Find where the given text appears and provide that cell's center as [X, Y] coordinate. 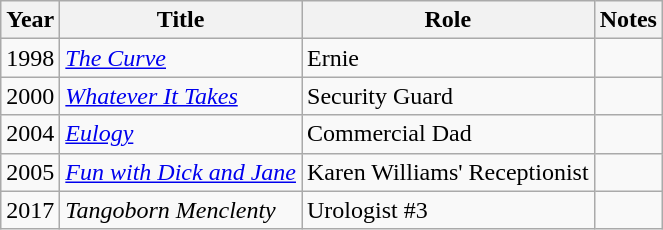
Tangoborn Menclenty [181, 210]
2017 [30, 210]
Security Guard [448, 96]
Urologist #3 [448, 210]
The Curve [181, 58]
2000 [30, 96]
Title [181, 20]
Role [448, 20]
Commercial Dad [448, 134]
Fun with Dick and Jane [181, 172]
Notes [628, 20]
Karen Williams' Receptionist [448, 172]
Eulogy [181, 134]
2004 [30, 134]
Year [30, 20]
1998 [30, 58]
2005 [30, 172]
Ernie [448, 58]
Whatever It Takes [181, 96]
